Find where the given text appears and provide that cell's center as (x, y) coordinate. 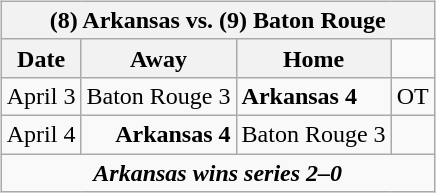
Away (158, 58)
April 3 (41, 96)
OT (412, 96)
April 4 (41, 134)
Arkansas wins series 2–0 (218, 173)
Home (314, 58)
(8) Arkansas vs. (9) Baton Rouge (218, 20)
Date (41, 58)
